Locate the cell with the specified text and output its [x, y] center coordinate. 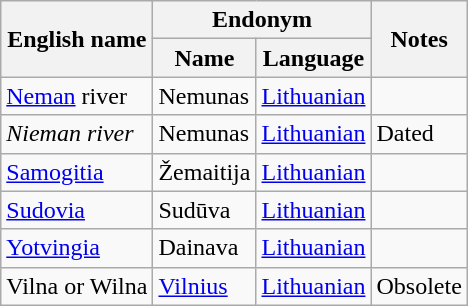
Nieman river [77, 134]
Endonym [262, 20]
Yotvingia [77, 248]
Language [314, 58]
Dainava [204, 248]
Vilna or Wilna [77, 286]
Obsolete [419, 286]
Name [204, 58]
English name [77, 39]
Sudūva [204, 210]
Samogitia [77, 172]
Dated [419, 134]
Sudovia [77, 210]
Vilnius [204, 286]
Neman river [77, 96]
Notes [419, 39]
Žemaitija [204, 172]
